Output the (x, y) coordinate of the center of the cell containing the given text.  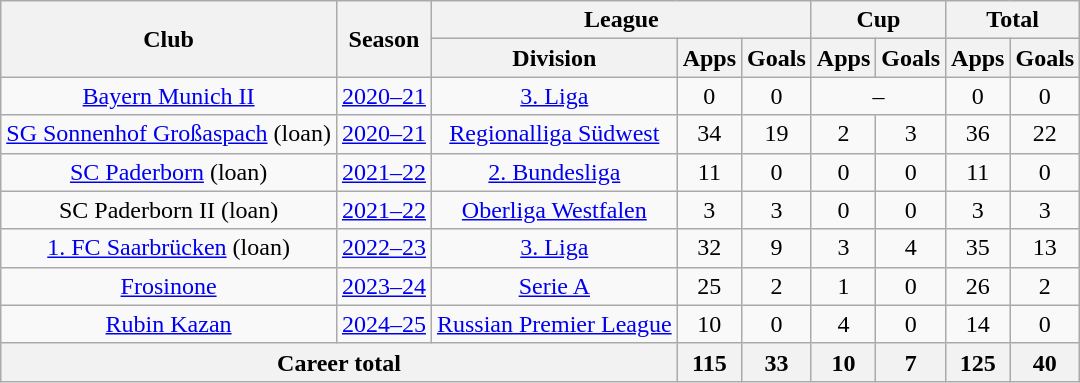
2022–23 (384, 248)
Oberliga Westfalen (554, 210)
26 (978, 286)
Cup (878, 20)
22 (1045, 134)
35 (978, 248)
125 (978, 362)
19 (777, 134)
115 (709, 362)
Total (1013, 20)
– (878, 96)
SC Paderborn II (loan) (169, 210)
34 (709, 134)
Club (169, 39)
Russian Premier League (554, 324)
Serie A (554, 286)
25 (709, 286)
Bayern Munich II (169, 96)
40 (1045, 362)
1 (843, 286)
7 (911, 362)
14 (978, 324)
Season (384, 39)
League (621, 20)
SG Sonnenhof Großaspach (loan) (169, 134)
2. Bundesliga (554, 172)
Career total (339, 362)
2023–24 (384, 286)
33 (777, 362)
Rubin Kazan (169, 324)
9 (777, 248)
2024–25 (384, 324)
Regionalliga Südwest (554, 134)
13 (1045, 248)
36 (978, 134)
1. FC Saarbrücken (loan) (169, 248)
SC Paderborn (loan) (169, 172)
32 (709, 248)
Division (554, 58)
Frosinone (169, 286)
